Return the (X, Y) coordinate for the center point of the cell that contains the specified text.  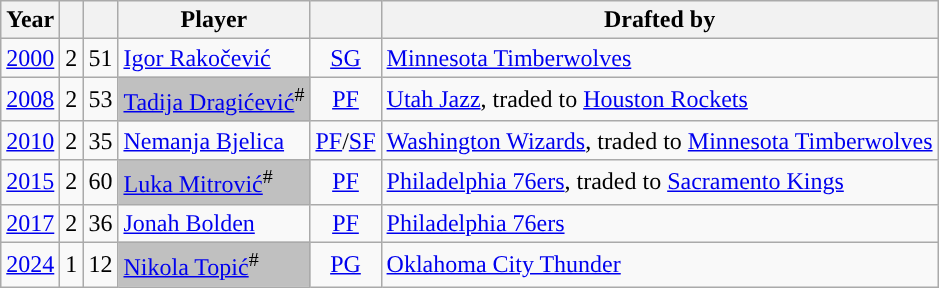
Luka Mitrović# (214, 182)
60 (100, 182)
Nemanja Bjelica (214, 140)
PF/SF (346, 140)
53 (100, 100)
12 (100, 264)
Igor Rakočević (214, 58)
Philadelphia 76ers, traded to Sacramento Kings (660, 182)
Utah Jazz, traded to Houston Rockets (660, 100)
2017 (30, 223)
SG (346, 58)
2024 (30, 264)
PG (346, 264)
Drafted by (660, 20)
Washington Wizards, traded to Minnesota Timberwolves (660, 140)
Player (214, 20)
Year (30, 20)
Nikola Topić# (214, 264)
2008 (30, 100)
51 (100, 58)
36 (100, 223)
2010 (30, 140)
Jonah Bolden (214, 223)
Tadija Dragićević# (214, 100)
1 (72, 264)
2000 (30, 58)
Minnesota Timberwolves (660, 58)
Philadelphia 76ers (660, 223)
35 (100, 140)
Oklahoma City Thunder (660, 264)
2015 (30, 182)
